Pinpoint the cell where the given text exists, returning its [X, Y] midpoint coordinate. 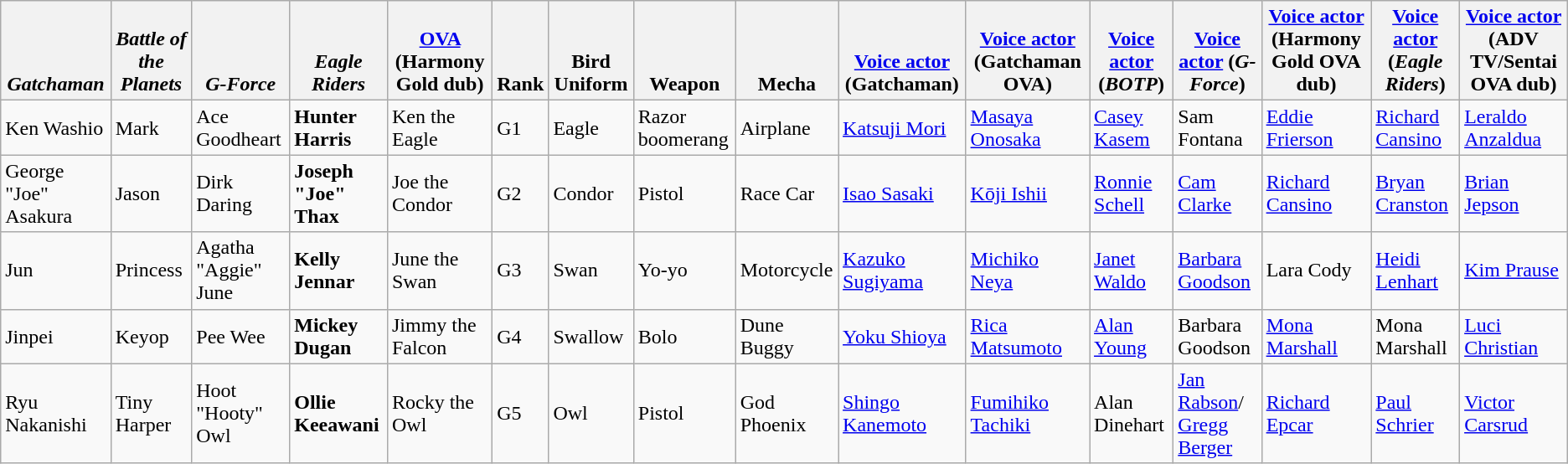
Swallow [591, 337]
Cam Clarke [1218, 193]
Joe the Condor [439, 193]
G5 [521, 414]
Kazuko Sugiyama [903, 271]
Tiny Harper [151, 414]
Pee Wee [241, 337]
Bird Uniform [591, 50]
Voice actor (Eagle Riders) [1416, 50]
Jun [55, 271]
Voice actor (ADV TV/Sentai OVA dub) [1514, 50]
Mecha [787, 50]
Sam Fontana [1218, 127]
G3 [521, 271]
Casey Kasem [1132, 127]
Ollie Keeawani [338, 414]
Victor Carsrud [1514, 414]
Isao Sasaki [903, 193]
Eddie Frierson [1317, 127]
Alan Young [1132, 337]
Masaya Onosaka [1027, 127]
Jason [151, 193]
Kim Prause [1514, 271]
OVA (Harmony Gold dub) [439, 50]
Jan Rabson/ Gregg Berger [1218, 414]
Joseph "Joe" Thax [338, 193]
Voice actor (Harmony Gold OVA dub) [1317, 50]
Kōji Ishii [1027, 193]
Jinpei [55, 337]
Dune Buggy [787, 337]
Motorcycle [787, 271]
G1 [521, 127]
Swan [591, 271]
Rank [521, 50]
Razor boomerang [684, 127]
Hoot "Hooty" Owl [241, 414]
Heidi Lenhart [1416, 271]
G4 [521, 337]
Katsuji Mori [903, 127]
Bryan Cranston [1416, 193]
Lara Cody [1317, 271]
Eagle [591, 127]
George "Joe" Asakura [55, 193]
June the Swan [439, 271]
Yoku Shioya [903, 337]
Jimmy the Falcon [439, 337]
Yo-yo [684, 271]
Brian Jepson [1514, 193]
G2 [521, 193]
Agatha "Aggie" June [241, 271]
Rica Matsumoto [1027, 337]
Kelly Jennar [338, 271]
Paul Schrier [1416, 414]
Rocky the Owl [439, 414]
Ryu Nakanishi [55, 414]
Michiko Neya [1027, 271]
Dirk Daring [241, 193]
Ken Washio [55, 127]
Shingo Kanemoto [903, 414]
Luci Christian [1514, 337]
Janet Waldo [1132, 271]
Voice actor (BOTP) [1132, 50]
Eagle Riders [338, 50]
Condor [591, 193]
Owl [591, 414]
Bolo [684, 337]
Princess [151, 271]
Voice actor (Gatchaman OVA) [1027, 50]
Ronnie Schell [1132, 193]
Ace Goodheart [241, 127]
Alan Dinehart [1132, 414]
Gatchaman [55, 50]
Mickey Dugan [338, 337]
Battle of the Planets [151, 50]
Race Car [787, 193]
Voice actor (G-Force) [1218, 50]
Leraldo Anzaldua [1514, 127]
Keyop [151, 337]
Ken the Eagle [439, 127]
Richard Epcar [1317, 414]
Hunter Harris [338, 127]
God Phoenix [787, 414]
Voice actor (Gatchaman) [903, 50]
Mark [151, 127]
G-Force [241, 50]
Airplane [787, 127]
Fumihiko Tachiki [1027, 414]
Weapon [684, 50]
